Detect which cell encompasses the target text, then output its [x, y] center coordinate. 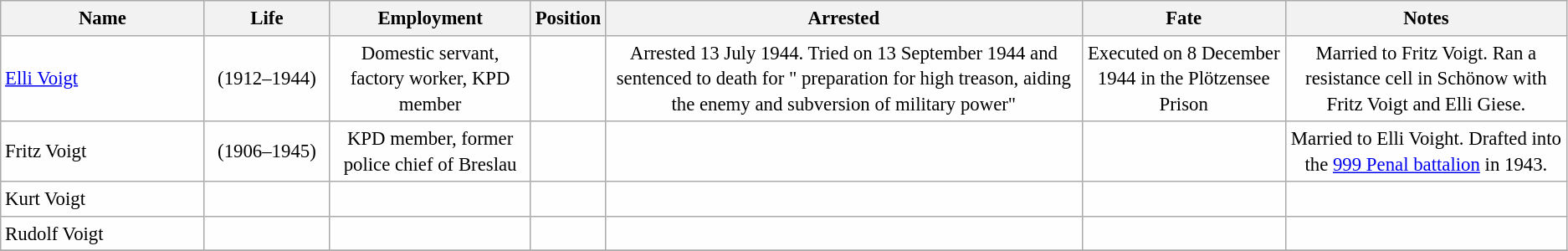
Married to Fritz Voigt. Ran a resistance cell in Schönow with Fritz Voigt and Elli Giese. [1426, 79]
Elli Voigt [102, 79]
Employment [430, 18]
Rudolf Voigt [102, 234]
Name [102, 18]
(1912–1944) [267, 79]
Fate [1183, 18]
Domestic servant, factory worker, KPD member [430, 79]
Executed on 8 December 1944 in the Plötzensee Prison [1183, 79]
Notes [1426, 18]
Position [567, 18]
KPD member, former police chief of Breslau [430, 151]
Fritz Voigt [102, 151]
(1906–1945) [267, 151]
Married to Elli Voight. Drafted into the 999 Penal battalion in 1943. [1426, 151]
Arrested [843, 18]
Kurt Voigt [102, 199]
Life [267, 18]
